From the cell containing the given text, extract its center point as [x, y] coordinate. 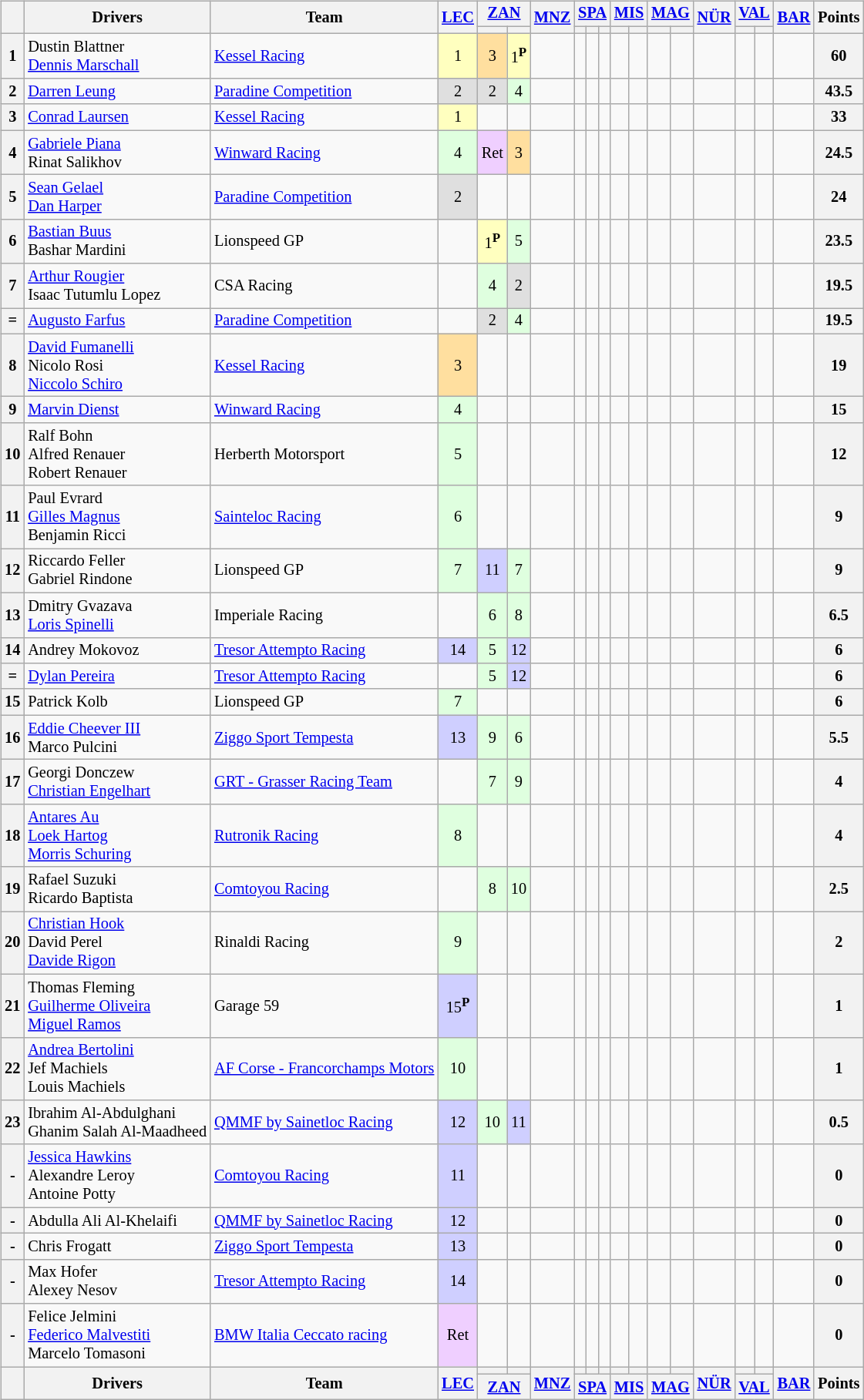
Eddie Cheever III Marco Pulcini [117, 737]
CSA Racing [324, 286]
Darren Leung [117, 92]
Max Hofer Alexey Nesov [117, 1281]
Abdulla Ali Al-Khelaifi [117, 1220]
AF Corse - Francorchamps Motors [324, 1069]
Sean Gelael Dan Harper [117, 197]
Rutronik Racing [324, 835]
Andrea Bertolini Jef Machiels Louis Machiels [117, 1069]
60 [839, 56]
Jessica Hawkins Alexandre Leroy Antoine Potty [117, 1176]
Bastian Buus Bashar Mardini [117, 241]
Augusto Farfus [117, 321]
Felice Jelmini Federico Malvestiti Marcelo Tomasoni [117, 1335]
Antares Au Loek Hartog Morris Schuring [117, 835]
Marvin Dienst [117, 410]
BMW Italia Ceccato racing [324, 1335]
6.5 [839, 615]
18 [12, 835]
17 [12, 782]
Garage 59 [324, 1006]
22 [12, 1069]
Dylan Pereira [117, 676]
0.5 [839, 1123]
43.5 [839, 92]
Conrad Laursen [117, 117]
Arthur Rougier Isaac Tutumlu Lopez [117, 286]
15P [458, 1006]
Thomas Fleming Guilherme Oliveira Miguel Ramos [117, 1006]
Dmitry Gvazava Loris Spinelli [117, 615]
Paul Evrard Gilles Magnus Benjamin Ricci [117, 517]
Rafael Suzuki Ricardo Baptista [117, 889]
Ibrahim Al-Abdulghani Ghanim Salah Al-Maadheed [117, 1123]
Dustin Blattner Dennis Marschall [117, 56]
21 [12, 1006]
33 [839, 117]
23 [12, 1123]
5.5 [839, 737]
23.5 [839, 241]
Christian Hook David Perel Davide Rigon [117, 943]
Gabriele Piana Rinat Salikhov [117, 153]
16 [12, 737]
2.5 [839, 889]
Andrey Mokovoz [117, 650]
Sainteloc Racing [324, 517]
Riccardo Feller Gabriel Rindone [117, 571]
Herberth Motorsport [324, 455]
Ralf Bohn Alfred Renauer Robert Renauer [117, 455]
24.5 [839, 153]
Imperiale Racing [324, 615]
24 [839, 197]
Georgi Donczew Christian Engelhart [117, 782]
David Fumanelli Nicolo Rosi Niccolo Schiro [117, 365]
Rinaldi Racing [324, 943]
GRT - Grasser Racing Team [324, 782]
20 [12, 943]
Patrick Kolb [117, 702]
Chris Frogatt [117, 1247]
